Identify which cell holds the provided text, then report its [X, Y] central coordinate. 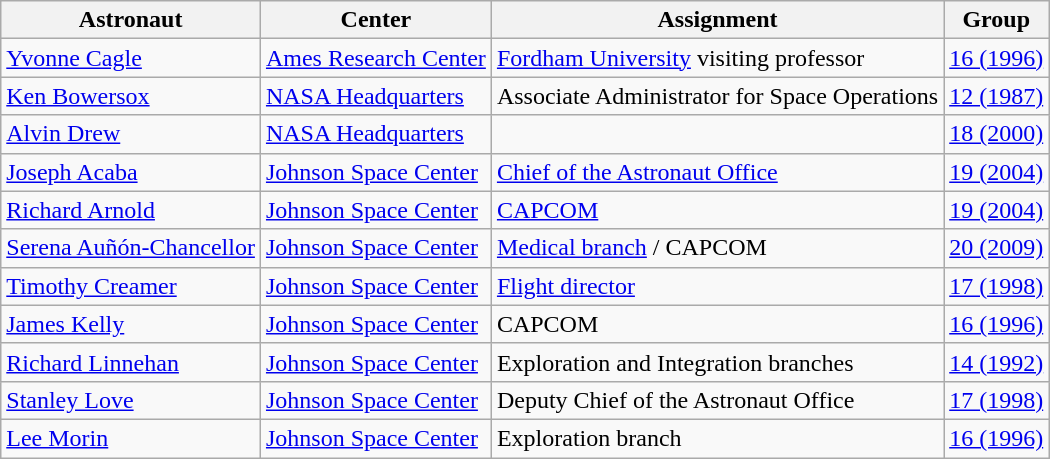
Associate Administrator for Space Operations [717, 96]
Fordham University visiting professor [717, 58]
Yvonne Cagle [131, 58]
14 (1992) [996, 362]
James Kelly [131, 324]
Timothy Creamer [131, 286]
Astronaut [131, 20]
Serena Auñón-Chancellor [131, 248]
Richard Arnold [131, 210]
Group [996, 20]
Alvin Drew [131, 134]
Ken Bowersox [131, 96]
Center [376, 20]
18 (2000) [996, 134]
Ames Research Center [376, 58]
Flight director [717, 286]
Richard Linnehan [131, 362]
Assignment [717, 20]
12 (1987) [996, 96]
Deputy Chief of the Astronaut Office [717, 400]
Exploration branch [717, 438]
Joseph Acaba [131, 172]
Stanley Love [131, 400]
Medical branch / CAPCOM [717, 248]
20 (2009) [996, 248]
Exploration and Integration branches [717, 362]
Lee Morin [131, 438]
Chief of the Astronaut Office [717, 172]
